Return the (x, y) coordinate for the center point of the cell that contains the specified text.  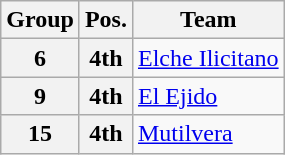
6 (40, 58)
Group (40, 20)
9 (40, 96)
Elche Ilicitano (208, 58)
15 (40, 134)
Pos. (106, 20)
Mutilvera (208, 134)
El Ejido (208, 96)
Team (208, 20)
